Locate the cell with the specified text and output its (x, y) center coordinate. 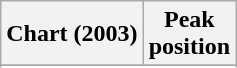
Chart (2003) (72, 34)
Peak position (189, 34)
